Return [X, Y] of the center of cell containing provided text 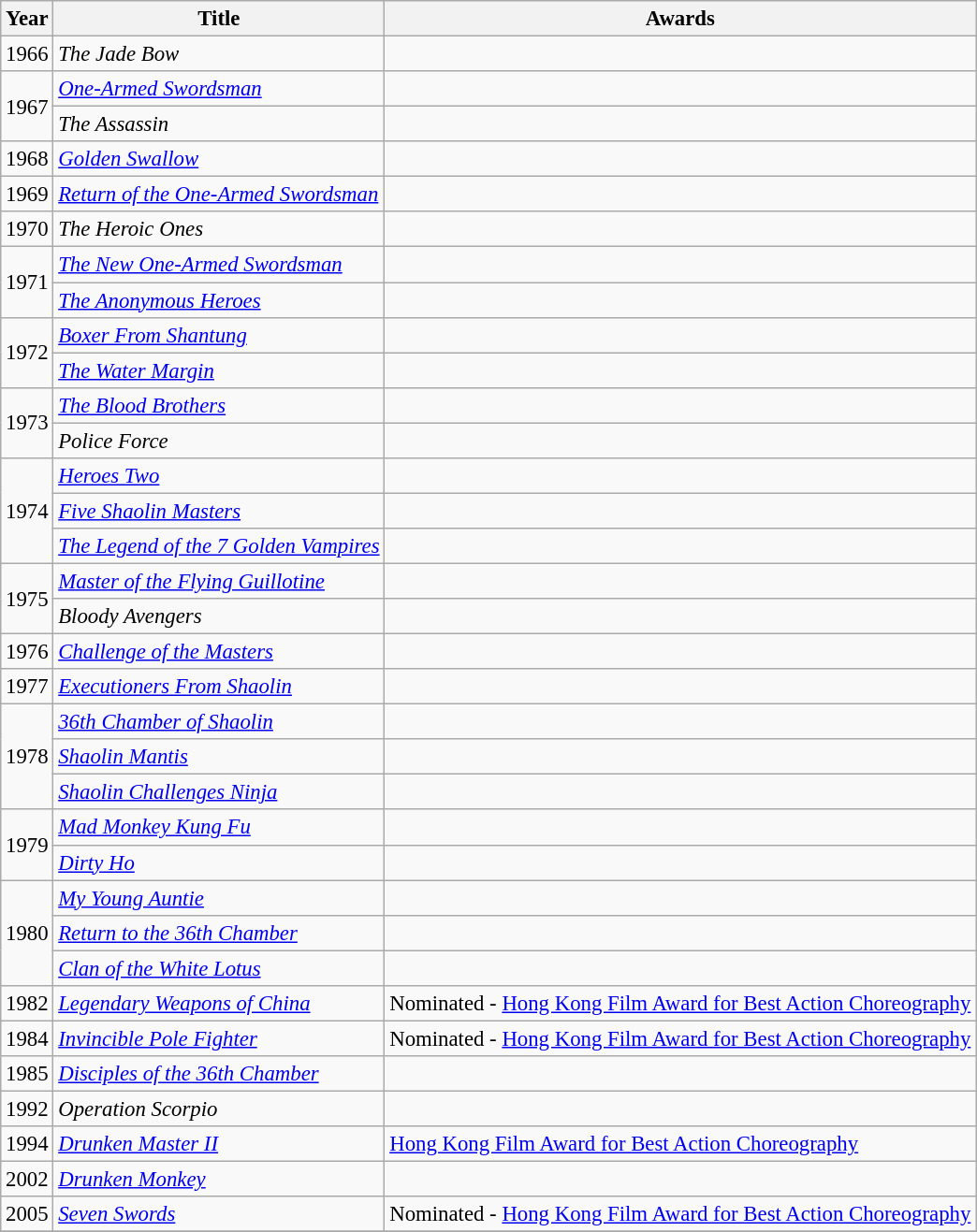
Mad Monkey Kung Fu [219, 828]
1975 [27, 599]
Return of the One-Armed Swordsman [219, 195]
The Blood Brothers [219, 405]
1992 [27, 1109]
The Water Margin [219, 370]
Legendary Weapons of China [219, 1004]
Five Shaolin Masters [219, 511]
The Heroic Ones [219, 229]
Seven Swords [219, 1214]
Heroes Two [219, 476]
Invincible Pole Fighter [219, 1038]
Return to the 36th Chamber [219, 933]
Shaolin Mantis [219, 757]
Challenge of the Masters [219, 652]
36th Chamber of Shaolin [219, 722]
Master of the Flying Guillotine [219, 581]
Executioners From Shaolin [219, 687]
1985 [27, 1074]
1980 [27, 934]
Disciples of the 36th Chamber [219, 1074]
1969 [27, 195]
Drunken Monkey [219, 1180]
The Jade Bow [219, 54]
Operation Scorpio [219, 1109]
Clan of the White Lotus [219, 968]
1971 [27, 283]
One-Armed Swordsman [219, 89]
1977 [27, 687]
The Legend of the 7 Golden Vampires [219, 546]
1978 [27, 758]
Shaolin Challenges Ninja [219, 792]
1976 [27, 652]
The New One-Armed Swordsman [219, 265]
1966 [27, 54]
Hong Kong Film Award for Best Action Choreography [680, 1144]
The Assassin [219, 124]
1974 [27, 511]
Dirty Ho [219, 862]
1968 [27, 159]
The Anonymous Heroes [219, 300]
Title [219, 19]
Year [27, 19]
Bloody Avengers [219, 616]
1967 [27, 107]
2005 [27, 1214]
Awards [680, 19]
Golden Swallow [219, 159]
My Young Auntie [219, 898]
Boxer From Shantung [219, 335]
1994 [27, 1144]
1972 [27, 352]
1973 [27, 423]
1984 [27, 1038]
1982 [27, 1004]
1970 [27, 229]
2002 [27, 1180]
1979 [27, 846]
Police Force [219, 441]
Drunken Master II [219, 1144]
